For the text-containing cell, return its midpoint in (x, y) coordinate format. 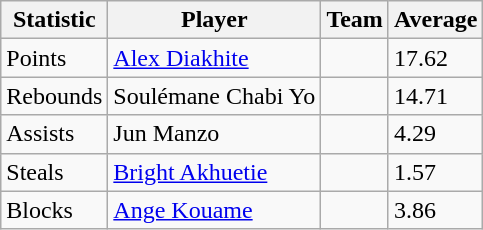
Rebounds (54, 96)
Assists (54, 134)
Ange Kouame (214, 210)
4.29 (436, 134)
Alex Diakhite (214, 58)
Bright Akhuetie (214, 172)
3.86 (436, 210)
Points (54, 58)
Blocks (54, 210)
Jun Manzo (214, 134)
Statistic (54, 20)
Player (214, 20)
14.71 (436, 96)
Soulémane Chabi Yo (214, 96)
1.57 (436, 172)
17.62 (436, 58)
Average (436, 20)
Team (355, 20)
Steals (54, 172)
